From the cell containing the given text, extract its center point as (X, Y) coordinate. 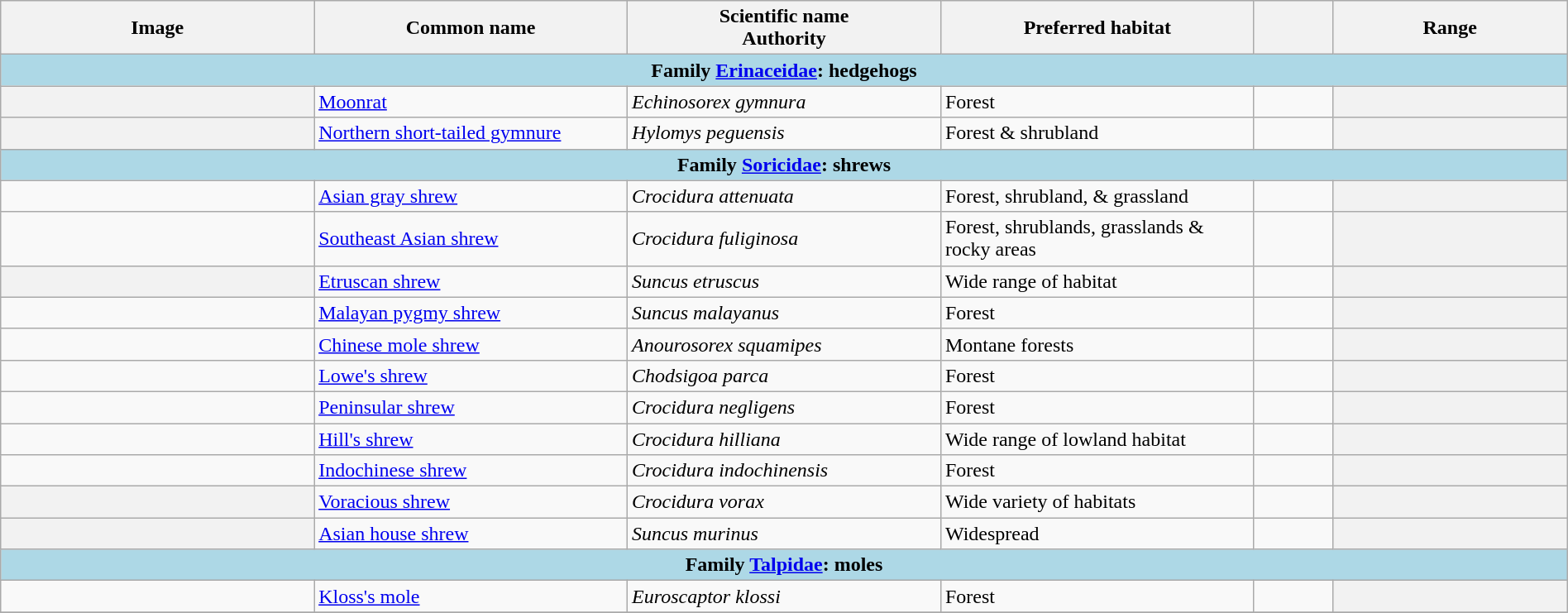
Southeast Asian shrew (471, 238)
Suncus malayanus (784, 313)
Peninsular shrew (471, 407)
Euroscaptor klossi (784, 596)
Montane forests (1097, 344)
Suncus murinus (784, 534)
Chodsigoa parca (784, 376)
Family Soricidae: shrews (784, 165)
Asian house shrew (471, 534)
Kloss's mole (471, 596)
Wide range of lowland habitat (1097, 439)
Hylomys peguensis (784, 133)
Wide variety of habitats (1097, 502)
Common name (471, 28)
Echinosorex gymnura (784, 102)
Wide range of habitat (1097, 281)
Family Erinaceidae: hedgehogs (784, 70)
Suncus etruscus (784, 281)
Crocidura hilliana (784, 439)
Etruscan shrew (471, 281)
Indochinese shrew (471, 471)
Scientific nameAuthority (784, 28)
Lowe's shrew (471, 376)
Preferred habitat (1097, 28)
Forest & shrubland (1097, 133)
Crocidura vorax (784, 502)
Family Talpidae: moles (784, 565)
Forest, shrublands, grasslands & rocky areas (1097, 238)
Asian gray shrew (471, 196)
Crocidura fuliginosa (784, 238)
Hill's shrew (471, 439)
Crocidura attenuata (784, 196)
Crocidura negligens (784, 407)
Anourosorex squamipes (784, 344)
Voracious shrew (471, 502)
Widespread (1097, 534)
Range (1450, 28)
Crocidura indochinensis (784, 471)
Image (157, 28)
Moonrat (471, 102)
Malayan pygmy shrew (471, 313)
Forest, shrubland, & grassland (1097, 196)
Northern short-tailed gymnure (471, 133)
Chinese mole shrew (471, 344)
